Locate the cell with the specified text and output its [X, Y] center coordinate. 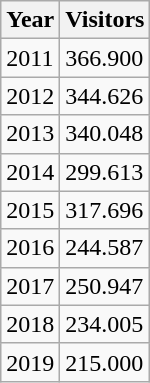
2013 [30, 134]
2019 [30, 362]
Visitors [105, 20]
299.613 [105, 172]
317.696 [105, 210]
250.947 [105, 286]
2018 [30, 324]
2011 [30, 58]
Year [30, 20]
2017 [30, 286]
2014 [30, 172]
2012 [30, 96]
215.000 [105, 362]
340.048 [105, 134]
2015 [30, 210]
244.587 [105, 248]
344.626 [105, 96]
366.900 [105, 58]
2016 [30, 248]
234.005 [105, 324]
